Scan for the cell matching the given text and deliver its [X, Y] coordinate at center. 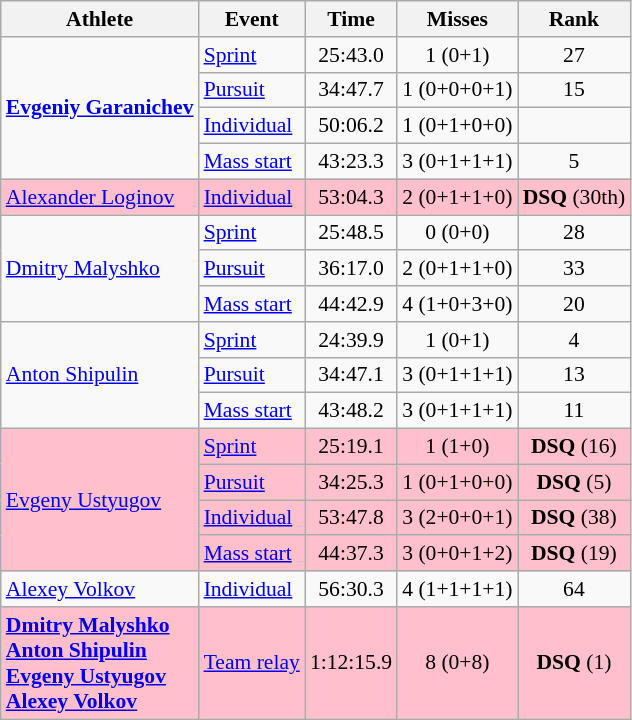
1 (1+0) [457, 447]
56:30.3 [351, 589]
53:47.8 [351, 518]
34:47.7 [351, 90]
24:39.9 [351, 340]
34:47.1 [351, 375]
27 [574, 55]
33 [574, 269]
DSQ (16) [574, 447]
Rank [574, 19]
25:43.0 [351, 55]
Team relay [252, 663]
0 (0+0) [457, 233]
Evgeny Ustyugov [100, 500]
Anton Shipulin [100, 376]
64 [574, 589]
28 [574, 233]
DSQ (30th) [574, 197]
Misses [457, 19]
Evgeniy Garanichev [100, 108]
15 [574, 90]
5 [574, 162]
44:37.3 [351, 554]
25:48.5 [351, 233]
1:12:15.9 [351, 663]
20 [574, 304]
4 (1+1+1+1) [457, 589]
44:42.9 [351, 304]
Dmitry MalyshkoAnton ShipulinEvgeny UstyugovAlexey Volkov [100, 663]
43:48.2 [351, 411]
Alexey Volkov [100, 589]
53:04.3 [351, 197]
Athlete [100, 19]
DSQ (1) [574, 663]
4 [574, 340]
11 [574, 411]
1 (0+0+0+1) [457, 90]
8 (0+8) [457, 663]
43:23.3 [351, 162]
34:25.3 [351, 482]
DSQ (38) [574, 518]
4 (1+0+3+0) [457, 304]
3 (0+0+1+2) [457, 554]
25:19.1 [351, 447]
3 (2+0+0+1) [457, 518]
Alexander Loginov [100, 197]
50:06.2 [351, 126]
DSQ (19) [574, 554]
Dmitry Malyshko [100, 268]
36:17.0 [351, 269]
13 [574, 375]
Event [252, 19]
DSQ (5) [574, 482]
Time [351, 19]
